Capture the cell that displays the provided text and extract its (X, Y) central coordinate. 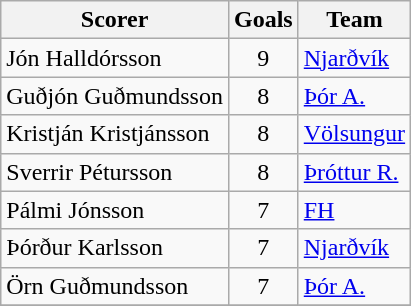
Völsungur (354, 134)
Guðjón Guðmundsson (115, 96)
Sverrir Pétursson (115, 172)
Kristján Kristjánsson (115, 134)
Þróttur R. (354, 172)
Þórður Karlsson (115, 248)
9 (263, 58)
Goals (263, 20)
Team (354, 20)
Pálmi Jónsson (115, 210)
Scorer (115, 20)
Örn Guðmundsson (115, 286)
Jón Halldórsson (115, 58)
FH (354, 210)
